Return [X, Y] of the center of cell containing provided text 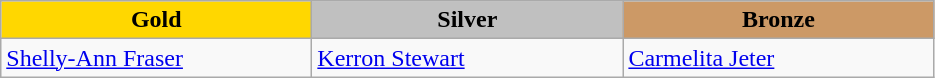
Gold [156, 20]
Silver [468, 20]
Shelly-Ann Fraser [156, 58]
Kerron Stewart [468, 58]
Carmelita Jeter [778, 58]
Bronze [778, 20]
